Determine the (X, Y) coordinate at the center of the cell enclosing the given text.  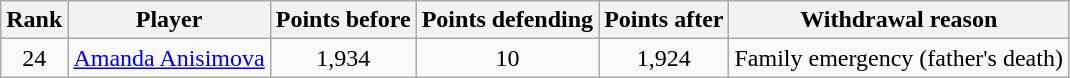
Withdrawal reason (898, 20)
Points before (343, 20)
Points defending (507, 20)
Family emergency (father's death) (898, 58)
24 (34, 58)
Player (169, 20)
1,934 (343, 58)
Amanda Anisimova (169, 58)
Points after (664, 20)
Rank (34, 20)
10 (507, 58)
1,924 (664, 58)
